Search for the cell housing the specified text and yield its (X, Y) center coordinate. 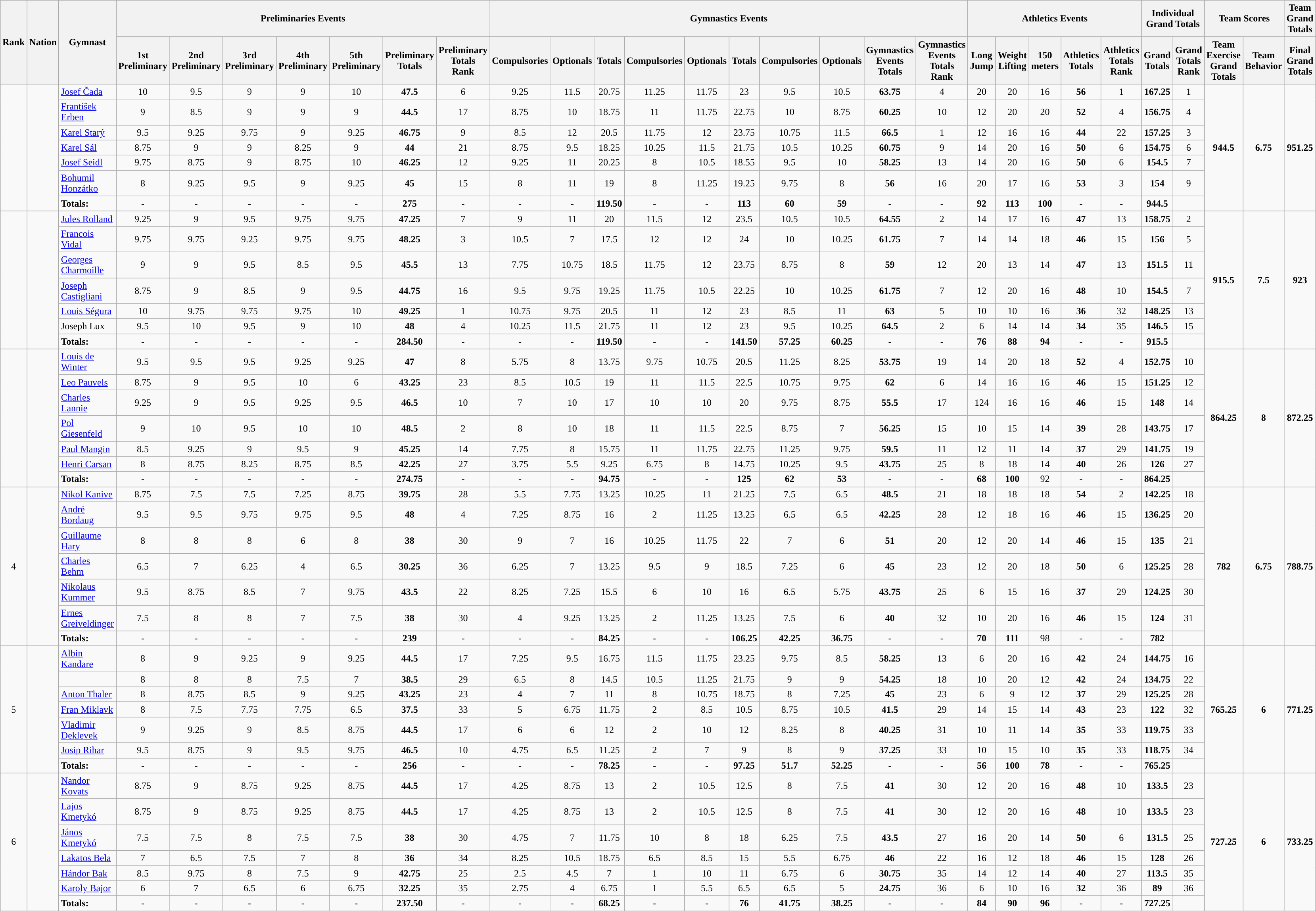
Gymnast (87, 42)
64.55 (890, 219)
64.5 (890, 326)
131.5 (1157, 838)
151.5 (1157, 265)
98 (1045, 639)
38.5 (410, 679)
Final Grand Totals (1300, 60)
49.25 (410, 311)
Team Scores (1244, 19)
3rd Preliminary (250, 60)
148.25 (1157, 311)
5th Preliminary (356, 60)
66.5 (890, 132)
274.75 (410, 479)
113.5 (1157, 873)
237.50 (410, 903)
Charles Lannie (87, 403)
Louis Ségura (87, 311)
14.5 (609, 679)
47.25 (410, 219)
89 (1157, 888)
275 (410, 203)
150 meters (1045, 60)
146.5 (1157, 326)
239 (410, 639)
154 (1157, 183)
15.75 (609, 449)
37.5 (410, 710)
60.75 (890, 148)
124.25 (1157, 592)
54.25 (890, 679)
84.25 (609, 639)
Weight Lifting (1012, 60)
Paul Mangin (87, 449)
4.5 (572, 873)
96 (1045, 903)
134.75 (1157, 679)
Guillaume Hary (87, 540)
Josef Čada (87, 92)
53.75 (890, 362)
118.75 (1157, 750)
125 (744, 479)
Albin Kandare (87, 659)
Lakatos Bela (87, 858)
51 (890, 540)
141.75 (1157, 449)
Team Exercise Grand Totals (1223, 60)
136.25 (1157, 515)
59.5 (890, 449)
14.75 (744, 464)
106.25 (744, 639)
2nd Preliminary (196, 60)
78 (1045, 765)
52.25 (842, 765)
2.5 (520, 873)
Georges Charmoille (87, 265)
94.75 (609, 479)
Hándor Bak (87, 873)
55.5 (890, 403)
Karel Starý (87, 132)
157.25 (1157, 132)
39.75 (410, 494)
Josef Seidl (87, 163)
70 (982, 639)
Francois Vidal (87, 239)
135 (1157, 540)
84 (982, 903)
94 (1045, 341)
Bohumil Honzátko (87, 183)
60 (790, 203)
Karel Sál (87, 148)
111 (1012, 639)
284.50 (410, 341)
771.25 (1300, 710)
Pol Giesenfeld (87, 428)
13.75 (609, 362)
167.25 (1157, 92)
46.75 (410, 132)
32.25 (410, 888)
951.25 (1300, 148)
18.25 (609, 148)
90 (1012, 903)
Karoly Bajor (87, 888)
Joseph Lux (87, 326)
152.75 (1157, 362)
Long Jump (982, 60)
Louis de Winter (87, 362)
24.75 (890, 888)
20.75 (609, 92)
68.25 (609, 903)
Nation (43, 42)
17.5 (609, 239)
51.7 (790, 765)
Athletics Events (1055, 19)
872.25 (1300, 418)
56.25 (890, 428)
30.25 (410, 566)
48.25 (410, 239)
151.25 (1157, 382)
Athletics Totals (1081, 60)
97.25 (744, 765)
143.75 (1157, 428)
Joseph Castigliani (87, 290)
68 (982, 479)
63 (890, 311)
144.75 (1157, 659)
Anton Thaler (87, 694)
142.25 (1157, 494)
156 (1157, 239)
156.75 (1157, 112)
788.75 (1300, 566)
2.75 (520, 888)
54 (1081, 494)
158.75 (1157, 219)
44.75 (410, 290)
78.25 (609, 765)
43 (1081, 710)
128 (1157, 858)
21.25 (744, 494)
733.25 (1300, 842)
Lajos Kmetykó (87, 811)
Charles Behm (87, 566)
256 (410, 765)
37.25 (890, 750)
Henri Carsan (87, 464)
Preliminary Totals (410, 60)
Josip Rihar (87, 750)
42.75 (410, 873)
40.25 (890, 730)
Preliminaries Events (303, 19)
Vladimir Deklevek (87, 730)
20.25 (609, 163)
45.25 (410, 449)
Preliminary Totals Rank (463, 60)
119.75 (1157, 730)
Nikolaus Kummer (87, 592)
Fran Miklavk (87, 710)
Leo Pauvels (87, 382)
Individual Grand Totals (1173, 19)
126 (1157, 464)
Grand Totals Rank (1188, 60)
122 (1157, 710)
154.75 (1157, 148)
46.25 (410, 163)
Rank (13, 42)
18.55 (744, 163)
88 (1012, 341)
23.5 (744, 219)
141.50 (744, 341)
45.5 (410, 265)
41.75 (790, 903)
František Erben (87, 112)
Nikol Kanive (87, 494)
Ernes Greiveldinger (87, 618)
Athletics Totals Rank (1121, 60)
22.25 (744, 290)
Jules Rolland (87, 219)
André Bordaug (87, 515)
3.75 (520, 464)
47.5 (410, 92)
Nandor Kovats (87, 786)
15.5 (609, 592)
148 (1157, 403)
Gymnastics Events Totals Rank (942, 60)
Team Grand Totals (1300, 19)
57.25 (790, 341)
923 (1300, 280)
41.5 (890, 710)
Gymnastics Events (729, 19)
16.75 (609, 659)
23.25 (744, 659)
39 (1081, 428)
63.75 (890, 92)
Grand Totals (1157, 60)
36.75 (842, 639)
1st Preliminary (143, 60)
János Kmetykó (87, 838)
30.75 (890, 873)
38.25 (842, 903)
Team Behavior (1264, 60)
Gymnastics Events Totals (890, 60)
4th Preliminary (303, 60)
